Return the [x, y] coordinate for the center point of the cell that contains the specified text.  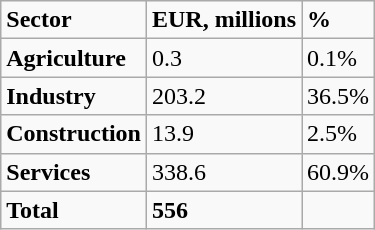
Industry [74, 96]
556 [224, 210]
36.5% [338, 96]
203.2 [224, 96]
0.3 [224, 58]
338.6 [224, 172]
2.5% [338, 134]
60.9% [338, 172]
0.1% [338, 58]
Services [74, 172]
EUR, millions [224, 20]
% [338, 20]
Agriculture [74, 58]
Total [74, 210]
13.9 [224, 134]
Construction [74, 134]
Sector [74, 20]
